Scan for the cell matching the given text and deliver its (X, Y) coordinate at center. 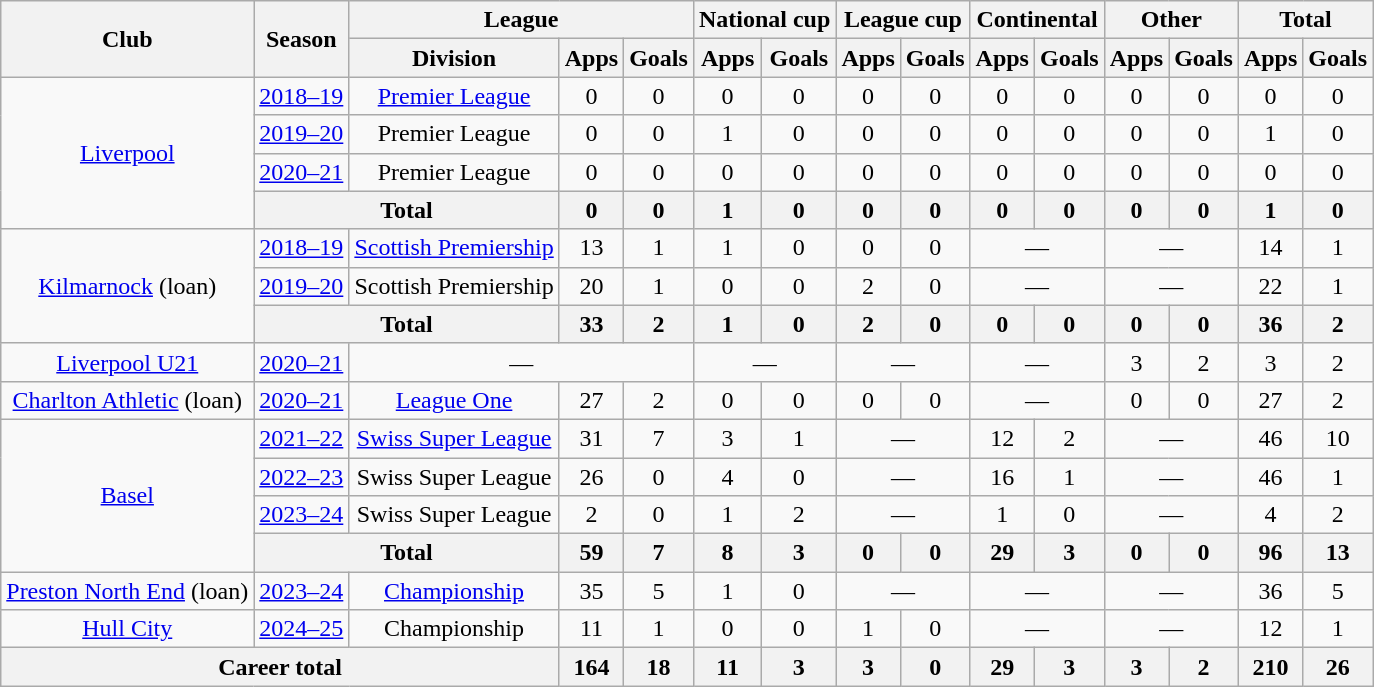
Kilmarnock (loan) (128, 286)
Basel (128, 495)
League (522, 20)
14 (1270, 248)
Career total (280, 667)
Other (1171, 20)
18 (659, 667)
31 (591, 438)
Liverpool (128, 153)
2024–25 (302, 629)
2021–22 (302, 438)
League cup (903, 20)
20 (591, 286)
League One (454, 400)
National cup (764, 20)
Division (454, 58)
33 (591, 324)
8 (727, 553)
16 (1002, 477)
Preston North End (loan) (128, 591)
Charlton Athletic (loan) (128, 400)
Club (128, 39)
96 (1270, 553)
2022–23 (302, 477)
Continental (1037, 20)
164 (591, 667)
210 (1270, 667)
59 (591, 553)
Hull City (128, 629)
22 (1270, 286)
10 (1338, 438)
Liverpool U21 (128, 362)
Season (302, 39)
35 (591, 591)
